Search for the cell housing the specified text and yield its (X, Y) center coordinate. 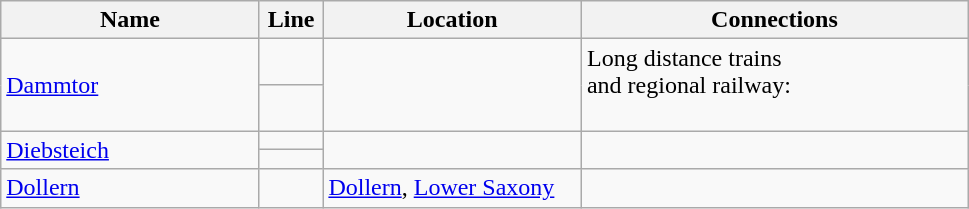
Dollern, Lower Saxony (452, 188)
Connections (774, 20)
Location (452, 20)
Dollern (130, 188)
Name (130, 20)
Diebsteich (130, 150)
Long distance trainsand regional railway: (774, 85)
Dammtor (130, 85)
Line (291, 20)
